Provide the (x, y) coordinate of the cell's center where the given text is located.  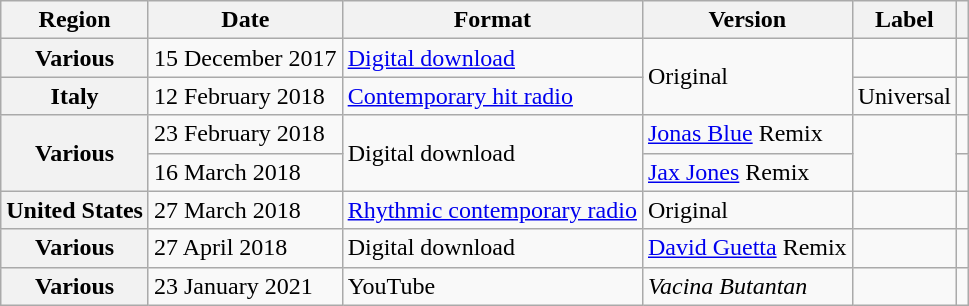
David Guetta Remix (747, 248)
16 March 2018 (245, 172)
Italy (75, 96)
Label (904, 20)
Format (492, 20)
27 March 2018 (245, 210)
27 April 2018 (245, 248)
United States (75, 210)
12 February 2018 (245, 96)
Region (75, 20)
23 February 2018 (245, 134)
23 January 2021 (245, 286)
Version (747, 20)
15 December 2017 (245, 58)
Vacina Butantan (747, 286)
Date (245, 20)
Jax Jones Remix (747, 172)
Universal (904, 96)
Rhythmic contemporary radio (492, 210)
YouTube (492, 286)
Contemporary hit radio (492, 96)
Jonas Blue Remix (747, 134)
